Provide the (x, y) coordinate of the cell's center where the given text is located.  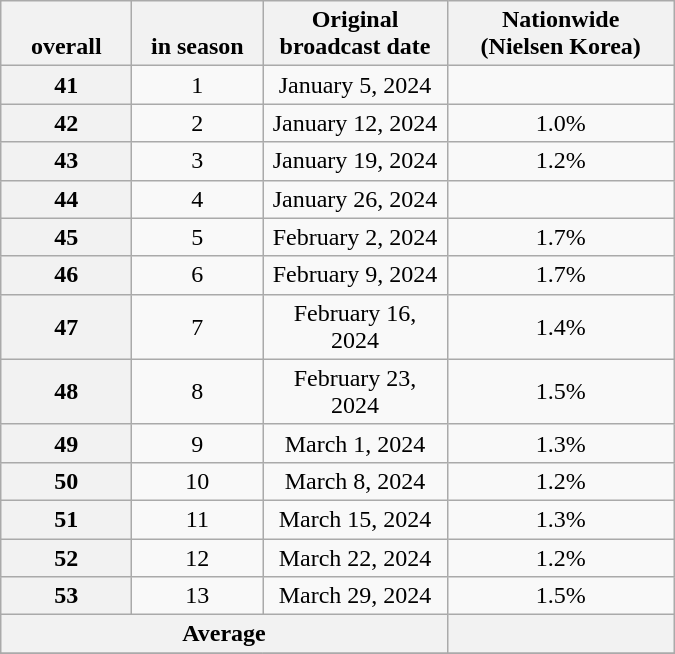
50 (66, 481)
January 5, 2024 (355, 85)
12 (198, 557)
44 (66, 199)
45 (66, 237)
46 (66, 275)
48 (66, 392)
7 (198, 326)
February 16, 2024 (355, 326)
52 (66, 557)
March 29, 2024 (355, 596)
9 (198, 443)
11 (198, 519)
49 (66, 443)
Nationwide(Nielsen Korea) (560, 34)
43 (66, 161)
March 22, 2024 (355, 557)
1 (198, 85)
February 23, 2024 (355, 392)
January 19, 2024 (355, 161)
2 (198, 123)
1.0% (560, 123)
42 (66, 123)
51 (66, 519)
5 (198, 237)
47 (66, 326)
overall (66, 34)
Average (224, 634)
6 (198, 275)
March 1, 2024 (355, 443)
February 9, 2024 (355, 275)
March 8, 2024 (355, 481)
in season (198, 34)
March 15, 2024 (355, 519)
8 (198, 392)
January 12, 2024 (355, 123)
3 (198, 161)
53 (66, 596)
41 (66, 85)
4 (198, 199)
Original broadcast date (355, 34)
February 2, 2024 (355, 237)
1.4% (560, 326)
10 (198, 481)
January 26, 2024 (355, 199)
13 (198, 596)
